Capture the cell that displays the provided text and extract its (X, Y) central coordinate. 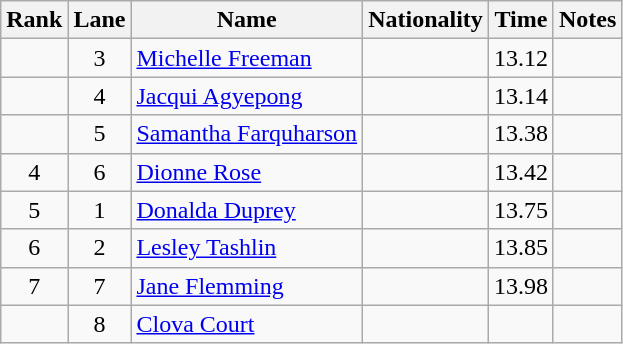
Lane (100, 20)
Jane Flemming (247, 286)
1 (100, 210)
Clova Court (247, 324)
8 (100, 324)
Dionne Rose (247, 172)
Nationality (426, 20)
Time (520, 20)
Lesley Tashlin (247, 248)
13.38 (520, 134)
13.42 (520, 172)
Name (247, 20)
Michelle Freeman (247, 58)
Rank (34, 20)
13.12 (520, 58)
Notes (587, 20)
3 (100, 58)
13.14 (520, 96)
Donalda Duprey (247, 210)
13.98 (520, 286)
2 (100, 248)
13.85 (520, 248)
13.75 (520, 210)
Jacqui Agyepong (247, 96)
Samantha Farquharson (247, 134)
